Identify which cell holds the provided text, then report its (x, y) central coordinate. 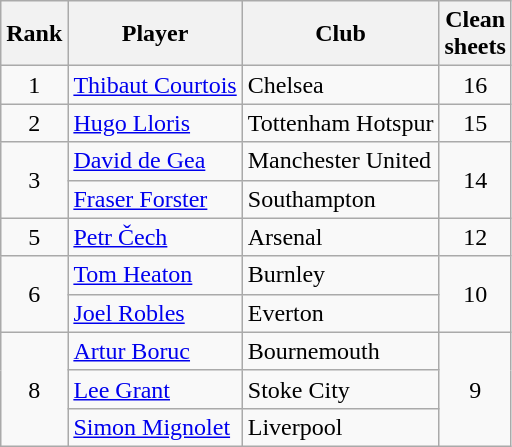
Cleansheets (475, 34)
David de Gea (155, 161)
Liverpool (340, 427)
3 (34, 180)
Club (340, 34)
Fraser Forster (155, 199)
Bournemouth (340, 351)
Lee Grant (155, 389)
Rank (34, 34)
Everton (340, 313)
2 (34, 123)
5 (34, 237)
8 (34, 389)
Artur Boruc (155, 351)
Arsenal (340, 237)
Chelsea (340, 85)
6 (34, 294)
10 (475, 294)
9 (475, 389)
16 (475, 85)
15 (475, 123)
12 (475, 237)
Simon Mignolet (155, 427)
1 (34, 85)
Tottenham Hotspur (340, 123)
Player (155, 34)
14 (475, 180)
Hugo Lloris (155, 123)
Southampton (340, 199)
Petr Čech (155, 237)
Tom Heaton (155, 275)
Joel Robles (155, 313)
Stoke City (340, 389)
Thibaut Courtois (155, 85)
Manchester United (340, 161)
Burnley (340, 275)
